Search for the cell housing the specified text and yield its (x, y) center coordinate. 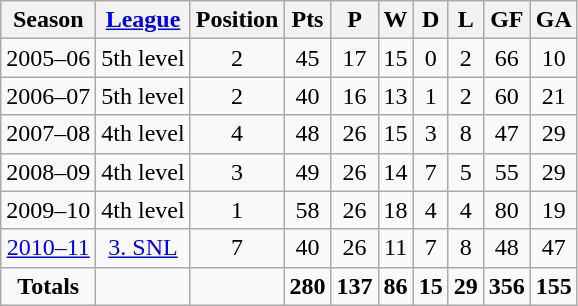
10 (554, 58)
21 (554, 96)
GA (554, 20)
155 (554, 286)
Position (237, 20)
55 (506, 172)
W (396, 20)
19 (554, 210)
2005–06 (48, 58)
14 (396, 172)
16 (354, 96)
2008–09 (48, 172)
49 (308, 172)
5 (466, 172)
11 (396, 248)
356 (506, 286)
18 (396, 210)
P (354, 20)
280 (308, 286)
League (143, 20)
2009–10 (48, 210)
17 (354, 58)
60 (506, 96)
137 (354, 286)
Pts (308, 20)
80 (506, 210)
45 (308, 58)
Totals (48, 286)
86 (396, 286)
2006–07 (48, 96)
Season (48, 20)
3. SNL (143, 248)
66 (506, 58)
58 (308, 210)
L (466, 20)
2010–11 (48, 248)
2007–08 (48, 134)
D (430, 20)
13 (396, 96)
GF (506, 20)
0 (430, 58)
